Provide the [x, y] coordinate of the cell's center where the given text is located.  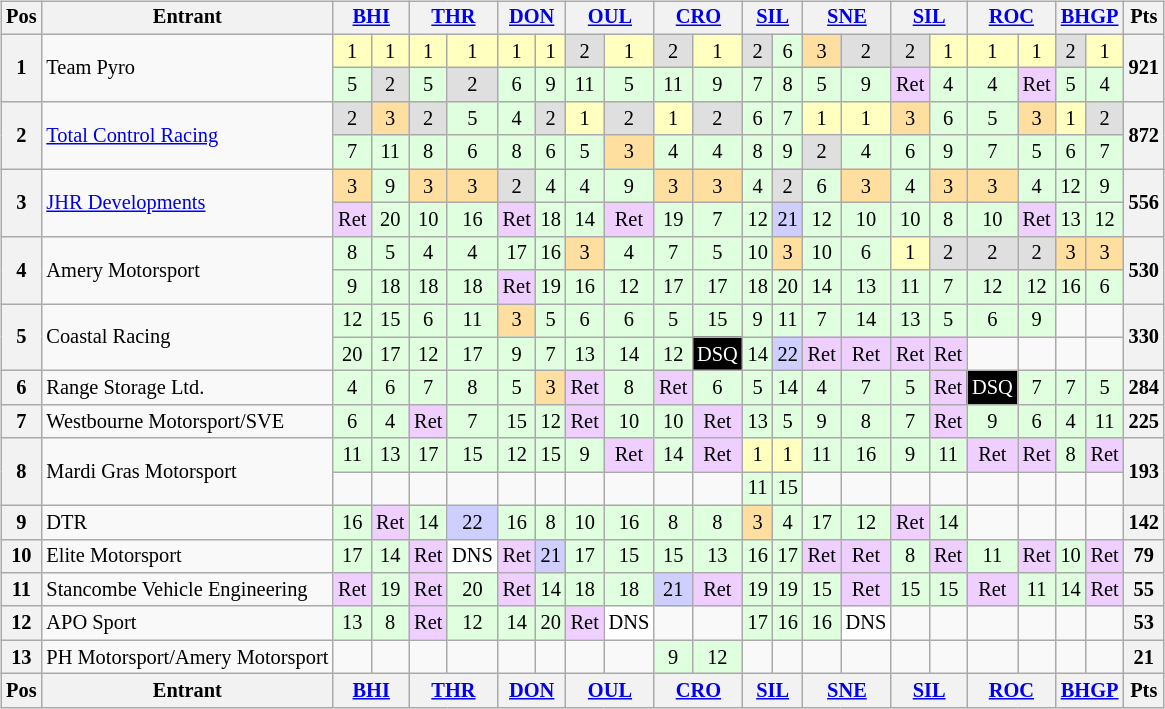
872 [1144, 136]
Mardi Gras Motorsport [187, 472]
225 [1144, 422]
55 [1144, 590]
53 [1144, 623]
PH Motorsport/Amery Motorsport [187, 657]
Amery Motorsport [187, 270]
921 [1144, 68]
Total Control Racing [187, 136]
330 [1144, 338]
APO Sport [187, 623]
142 [1144, 522]
DTR [187, 522]
JHR Developments [187, 202]
79 [1144, 556]
284 [1144, 388]
530 [1144, 270]
Coastal Racing [187, 338]
Stancombe Vehicle Engineering [187, 590]
Range Storage Ltd. [187, 388]
556 [1144, 202]
Westbourne Motorsport/SVE [187, 422]
193 [1144, 472]
Team Pyro [187, 68]
Elite Motorsport [187, 556]
